Capture the cell that displays the provided text and extract its (x, y) central coordinate. 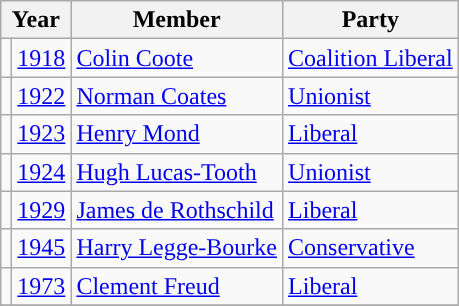
1923 (42, 134)
1945 (42, 248)
Henry Mond (177, 134)
1918 (42, 58)
Party (371, 20)
Year (36, 20)
Harry Legge-Bourke (177, 248)
Conservative (371, 248)
1922 (42, 96)
Norman Coates (177, 96)
Hugh Lucas-Tooth (177, 172)
1973 (42, 286)
Colin Coote (177, 58)
Member (177, 20)
1924 (42, 172)
Coalition Liberal (371, 58)
Clement Freud (177, 286)
James de Rothschild (177, 210)
1929 (42, 210)
